Capture the cell that displays the provided text and extract its [X, Y] central coordinate. 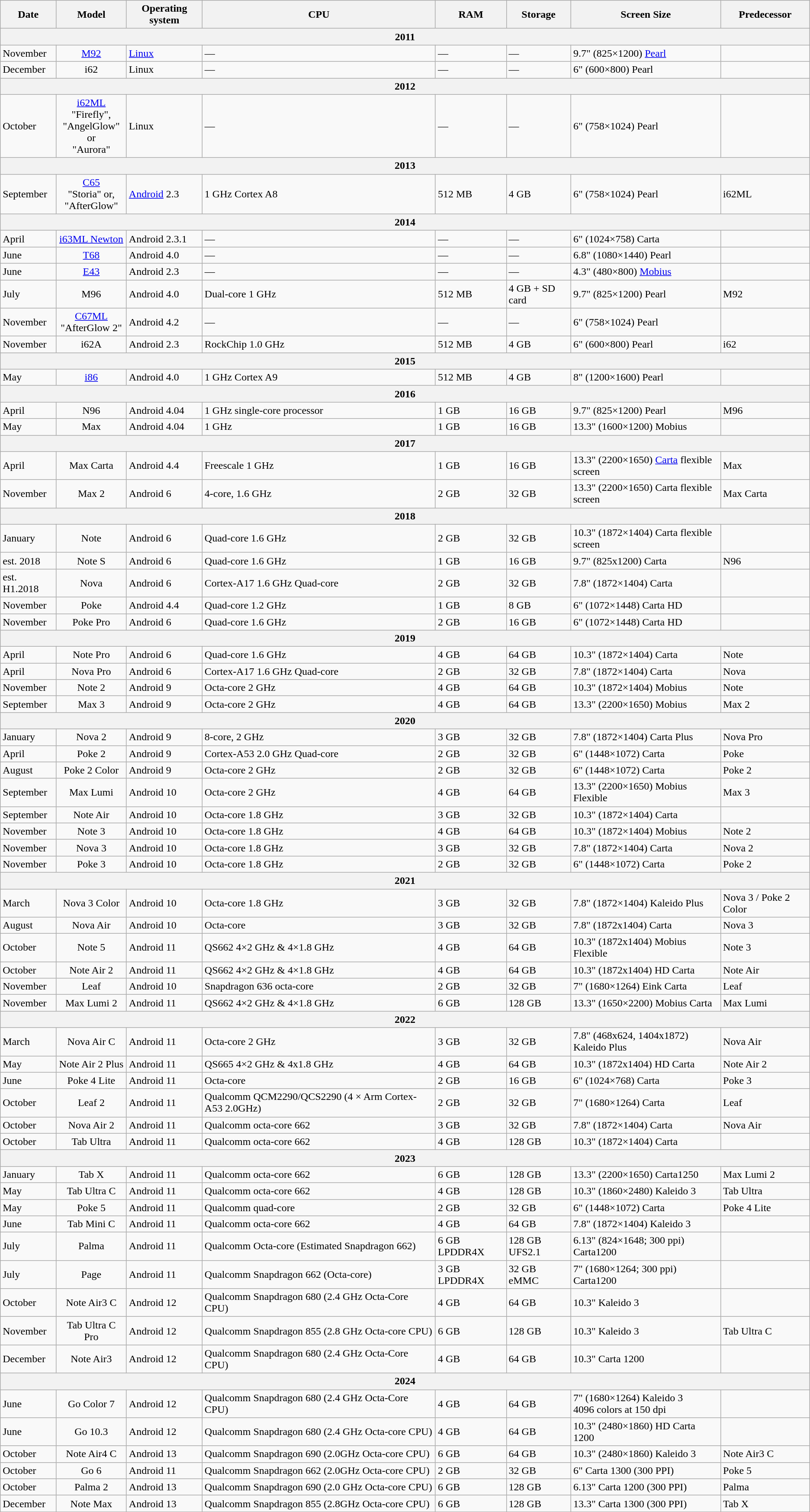
Note 5 [91, 948]
8" (1200×1600) Pearl [646, 377]
7" (1680×1264) Carta [646, 1103]
13.3" (1600×1200) Mobius [646, 427]
Model [91, 15]
4 GB + SD card [538, 293]
8 GB [538, 605]
i62A [91, 345]
10.3" (1860×2480) Kaleido 3 [646, 1191]
Go 10.3 [91, 1432]
2024 [405, 1381]
Qualcomm Snapdragon 662 (2.0GHz Octa-core CPU) [318, 1470]
6" Carta 1300 (300 PPI) [646, 1470]
2014 [405, 222]
10.3" (1872×1404) Carta flexible screen [646, 538]
Note Air4 C [91, 1454]
Snapdragon 636 octa-core [318, 987]
13.3" (2200×1650) Carta1250 [646, 1174]
128 GB UFS2.1 [538, 1247]
Operating system [164, 15]
2023 [405, 1158]
Storage [538, 15]
est. 2018 [29, 561]
Tab Mini C [91, 1224]
Android 2.3.1 [164, 239]
Go 6 [91, 1470]
CPU [318, 15]
i62ML"Firefly","AngelGlow" or"Aurora" [91, 126]
6" (1024×758) Carta [646, 239]
Poke Pro [91, 622]
10.3" (2480×1860) HD Carta 1200 [646, 1432]
2015 [405, 361]
2018 [405, 516]
Quad-core 1.2 GHz [318, 605]
13.3" Carta 1300 (300 PPI) [646, 1503]
10.3" (2480×1860) Kaleido 3 [646, 1454]
2012 [405, 86]
4.3" (480×800) Mobius [646, 271]
Date [29, 15]
7" (1680×1264) Eink Carta [646, 987]
Tab Ultra C Pro [91, 1331]
Page [91, 1274]
1 GHz [318, 427]
6 GB LPDDR4X [471, 1247]
2020 [405, 721]
10.3" (1872x1404) Mobius Flexible [646, 948]
7.8" (1872x1404) Carta [646, 925]
Note Max [91, 1503]
7.8" (1872×1404) Kaleido Plus [646, 903]
Qualcomm QCM2290/QCS2290 (4 × Arm Cortex-A53 2.0GHz) [318, 1103]
3 GB LPDDR4X [471, 1274]
6.13" Carta 1200 (300 PPI) [646, 1487]
10.3" Carta 1200 [646, 1359]
8-core, 2 GHz [318, 737]
est. H1.2018 [29, 583]
Qualcomm Snapdragon 855 (2.8 GHz Octa-core CPU) [318, 1331]
4-core, 1.6 GHz [318, 493]
13.3" (1650×2200) Mobius Carta [646, 1003]
1 GHz Cortex A9 [318, 377]
Android 4.2 [164, 322]
C65"Storia" or,"AfterGlow" [91, 194]
C67ML"AfterGlow 2" [91, 322]
Qualcomm Snapdragon 662 (Octa-core) [318, 1274]
7.8" (468x624, 1404x1872) Kaleido Plus [646, 1041]
9.7" (825x1200) Carta [646, 561]
RockChip 1.0 GHz [318, 345]
1 GHz Cortex A8 [318, 194]
Nova Air 2 [91, 1125]
QS665 4×2 GHz & 4x1.8 GHz [318, 1064]
Qualcomm quad-core [318, 1207]
32 GB eMMC [538, 1274]
Nova 3 Color [91, 903]
7.8" (1872×1404) Kaleido 3 [646, 1224]
2019 [405, 638]
6.13" (824×1648; 300 ppi) Carta1200 [646, 1247]
Qualcomm Snapdragon 680 (2.4 GHz Octa-core CPU) [318, 1432]
13.3" (2200×1650) Mobius Flexible [646, 792]
i62ML [765, 194]
2017 [405, 443]
Qualcomm Snapdragon 690 (2.0GHz Octa-core CPU) [318, 1454]
2016 [405, 394]
13.3" (2200×1650) Mobius [646, 704]
2022 [405, 1019]
6.8" (1080×1440) Pearl [646, 255]
E43 [91, 271]
Nova Air C [91, 1041]
Qualcomm Snapdragon 690 (2.0 GHz Octa-core CPU) [318, 1487]
Poke 2 Color [91, 770]
Freescale 1 GHz [318, 466]
T68 [91, 255]
6" (1024×768) Carta [646, 1080]
Nova 3 / Poke 2 Color [765, 903]
Dual-core 1 GHz [318, 293]
2013 [405, 166]
Leaf 2 [91, 1103]
Palma 2 [91, 1487]
7" (1680×1264) Kaleido 34096 colors at 150 dpi [646, 1403]
Go Color 7 [91, 1403]
Note Pro [91, 655]
Screen Size [646, 15]
Cortex-A53 2.0 GHz Quad-core [318, 754]
Qualcomm Octa-core (Estimated Snapdragon 662) [318, 1247]
2011 [405, 37]
i63ML Newton [91, 239]
Note S [91, 561]
7.8" (1872×1404) Carta Plus [646, 737]
1 GHz single-core processor [318, 410]
RAM [471, 15]
Note Air3 [91, 1359]
2021 [405, 880]
Predecessor [765, 15]
Note Air 2 Plus [91, 1064]
i86 [91, 377]
7" (1680×1264; 300 ppi) Carta1200 [646, 1274]
Qualcomm Snapdragon 855 (2.8GHz Octa-core CPU) [318, 1503]
